Provide the [x, y] coordinate of the cell's center where the given text is located.  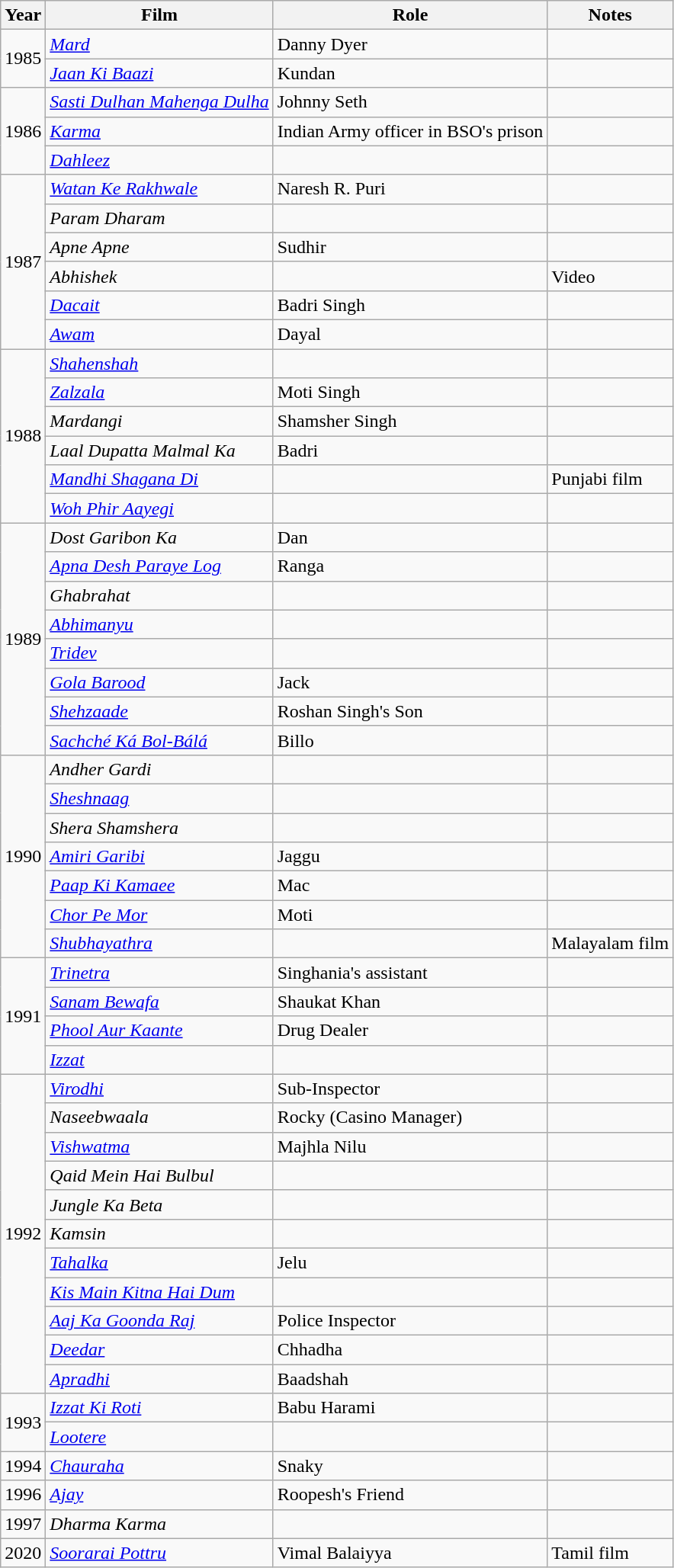
1993 [23, 1422]
Zalzala [159, 393]
Shamsher Singh [410, 422]
Mardangi [159, 422]
Chhadha [410, 1350]
Deedar [159, 1350]
Kis Main Kitna Hai Dum [159, 1292]
Shubhayathra [159, 944]
1990 [23, 856]
Billo [410, 740]
Qaid Mein Hai Bulbul [159, 1175]
Shahenshah [159, 364]
Chauraha [159, 1466]
Sheshnaag [159, 798]
Naseebwaala [159, 1117]
Apna Desh Paraye Log [159, 566]
Soorarai Pottru [159, 1553]
1996 [23, 1495]
1988 [23, 436]
Moti [410, 915]
Vishwatma [159, 1146]
Year [23, 15]
1994 [23, 1466]
Jelu [410, 1262]
Mac [410, 886]
Dharma Karma [159, 1524]
Kundan [410, 73]
Notes [610, 15]
Naresh R. Puri [410, 189]
Jaggu [410, 857]
Drug Dealer [410, 1031]
1989 [23, 639]
Ranga [410, 566]
Lootere [159, 1437]
1997 [23, 1524]
Dahleez [159, 160]
1991 [23, 1016]
Chor Pe Mor [159, 915]
Tahalka [159, 1262]
Trinetra [159, 973]
Tamil film [610, 1553]
Sanam Bewafa [159, 1002]
Film [159, 15]
1985 [23, 59]
Malayalam film [610, 944]
Babu Harami [410, 1408]
Dayal [410, 334]
1992 [23, 1233]
Sudhir [410, 247]
Tridev [159, 653]
Ajay [159, 1495]
1987 [23, 261]
Andher Gardi [159, 769]
Paap Ki Kamaee [159, 886]
Param Dharam [159, 218]
Shaukat Khan [410, 1002]
Kamsin [159, 1233]
Watan Ke Rakhwale [159, 189]
Apradhi [159, 1379]
Singhania's assistant [410, 973]
Badri Singh [410, 305]
Izzat [159, 1060]
Shehzaade [159, 711]
1986 [23, 131]
Role [410, 15]
Mandhi Shagana Di [159, 479]
Apne Apne [159, 247]
Roshan Singh's Son [410, 711]
Ghabrahat [159, 595]
Roopesh's Friend [410, 1495]
Aaj Ka Goonda Raj [159, 1321]
Izzat Ki Roti [159, 1408]
Danny Dyer [410, 44]
Moti Singh [410, 393]
Rocky (Casino Manager) [410, 1117]
Johnny Seth [410, 102]
Sachché Ká Bol-Bálá [159, 740]
Dost Garibon Ka [159, 537]
Dan [410, 537]
Vimal Balaiyya [410, 1553]
Snaky [410, 1466]
Indian Army officer in BSO's prison [410, 131]
Amiri Garibi [159, 857]
Jack [410, 682]
Abhimanyu [159, 624]
Karma [159, 131]
Gola Barood [159, 682]
Punjabi film [610, 479]
Dacait [159, 305]
Video [610, 276]
Mard [159, 44]
Badri [410, 451]
Jaan Ki Baazi [159, 73]
Majhla Nilu [410, 1146]
Phool Aur Kaante [159, 1031]
Police Inspector [410, 1321]
Virodhi [159, 1089]
Sub-Inspector [410, 1089]
Sasti Dulhan Mahenga Dulha [159, 102]
Awam [159, 334]
Abhishek [159, 276]
Baadshah [410, 1379]
Shera Shamshera [159, 827]
Jungle Ka Beta [159, 1204]
Woh Phir Aayegi [159, 508]
2020 [23, 1553]
Laal Dupatta Malmal Ka [159, 451]
